Extract the (x, y) coordinate from the center of the cell holding the provided text.  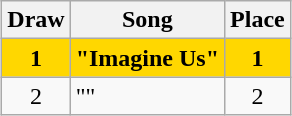
"" (147, 96)
Song (147, 20)
"Imagine Us" (147, 58)
Place (258, 20)
Draw (36, 20)
